Locate the cell with the specified text and output its (x, y) center coordinate. 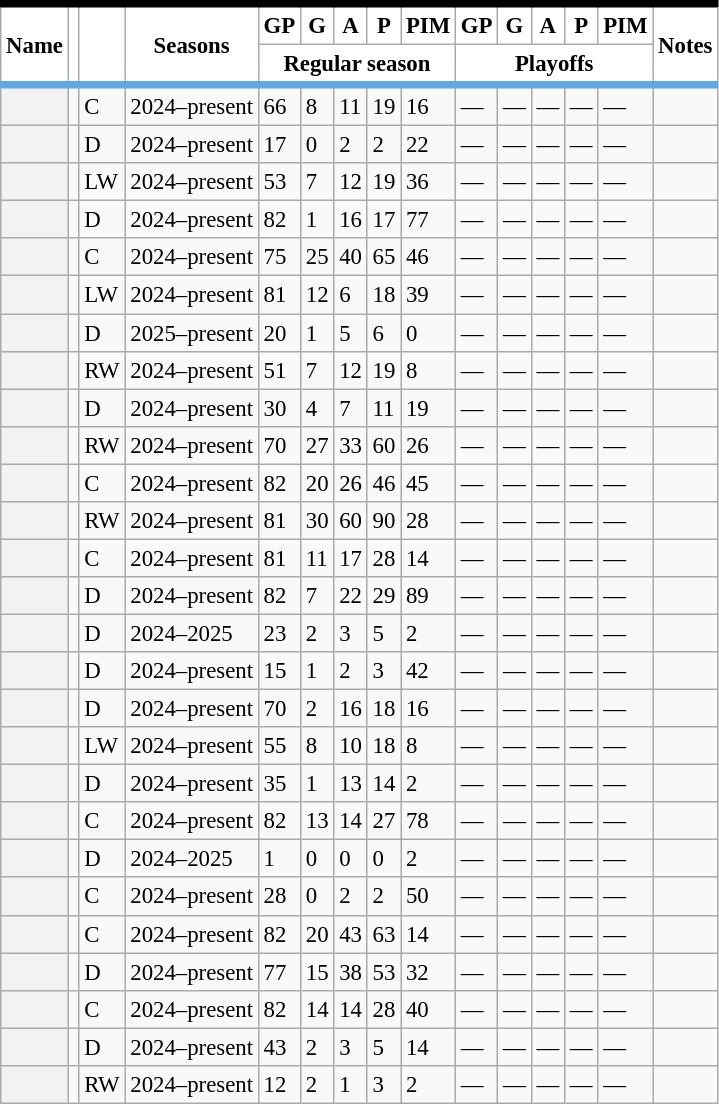
29 (384, 596)
Seasons (192, 44)
10 (350, 746)
Notes (686, 44)
39 (428, 295)
66 (279, 106)
45 (428, 483)
33 (350, 445)
Regular season (356, 66)
25 (318, 257)
63 (384, 934)
32 (428, 972)
4 (318, 408)
Name (35, 44)
35 (279, 784)
55 (279, 746)
51 (279, 370)
Playoffs (554, 66)
23 (279, 633)
2025–present (192, 333)
36 (428, 182)
50 (428, 897)
42 (428, 671)
78 (428, 821)
75 (279, 257)
90 (384, 521)
89 (428, 596)
38 (350, 972)
65 (384, 257)
